Output the [X, Y] coordinate of the center of the cell containing the given text.  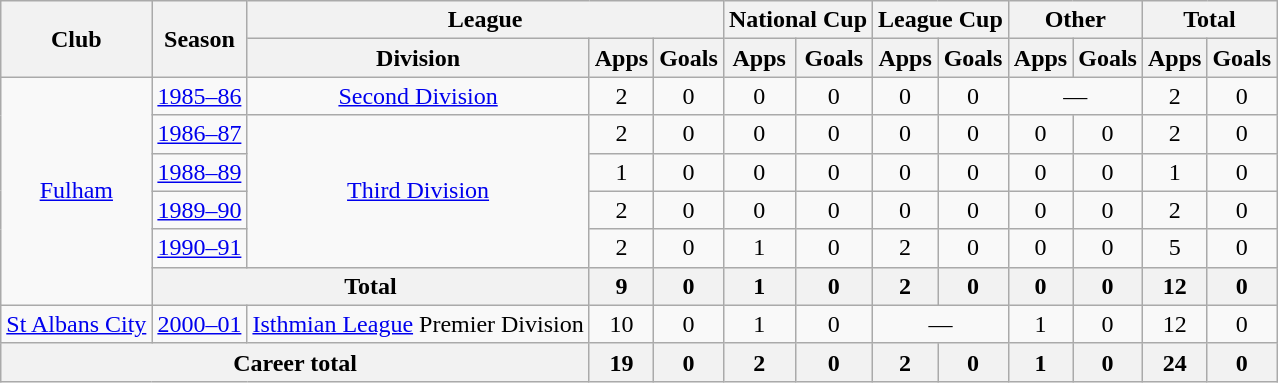
19 [621, 362]
2000–01 [200, 324]
Division [418, 58]
St Albans City [76, 324]
1985–86 [200, 96]
Isthmian League Premier Division [418, 324]
Second Division [418, 96]
10 [621, 324]
24 [1174, 362]
1988–89 [200, 172]
Career total [295, 362]
Club [76, 39]
League Cup [941, 20]
1986–87 [200, 134]
9 [621, 286]
1990–91 [200, 248]
Fulham [76, 191]
League [486, 20]
Other [1075, 20]
Third Division [418, 191]
National Cup [798, 20]
5 [1174, 248]
Season [200, 39]
1989–90 [200, 210]
